Search for the cell housing the specified text and yield its (X, Y) center coordinate. 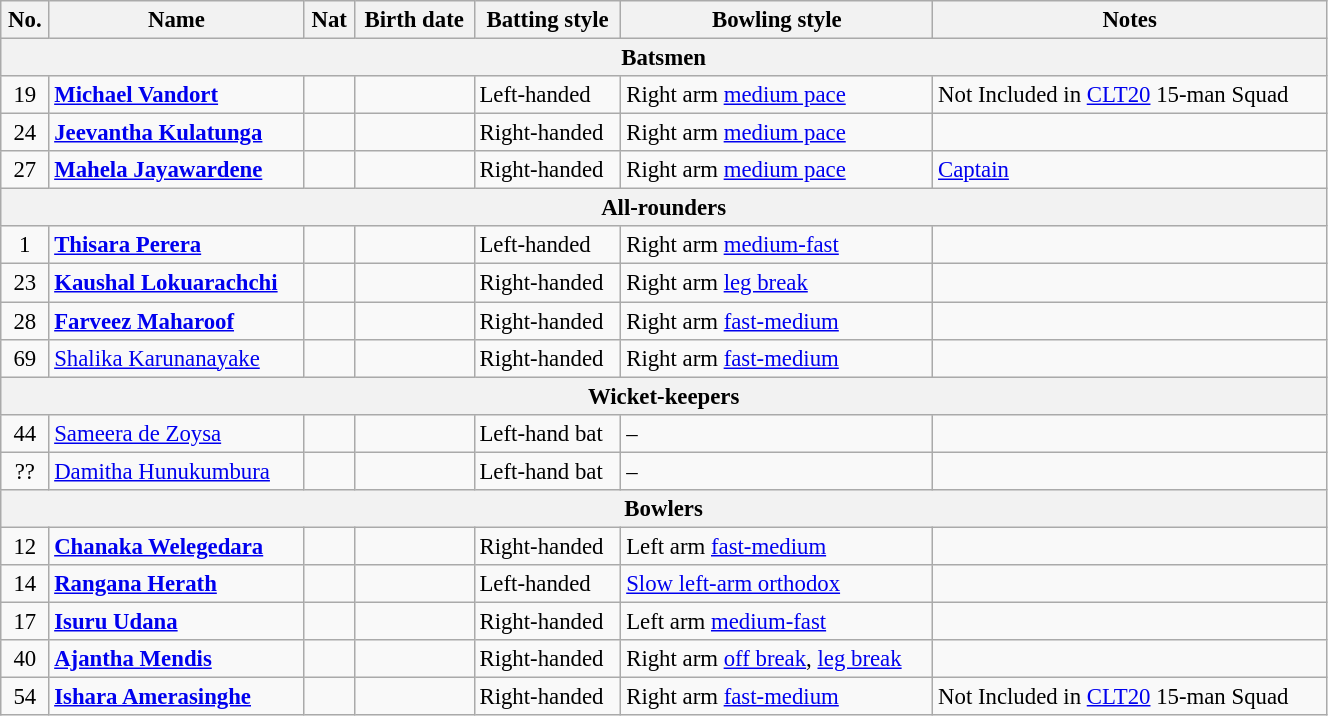
Thisara Perera (176, 245)
Ajantha Mendis (176, 659)
Nat (329, 20)
24 (25, 133)
Bowling style (777, 20)
Michael Vandort (176, 95)
Kaushal Lokuarachchi (176, 283)
Farveez Maharoof (176, 321)
Shalika Karunanayake (176, 358)
Name (176, 20)
Isuru Udana (176, 621)
23 (25, 283)
Bowlers (664, 509)
27 (25, 170)
Ishara Amerasinghe (176, 697)
All-rounders (664, 208)
Right arm leg break (777, 283)
No. (25, 20)
Slow left-arm orthodox (777, 584)
Rangana Herath (176, 584)
Damitha Hunukumbura (176, 471)
Sameera de Zoysa (176, 433)
?? (25, 471)
Left arm fast-medium (777, 546)
54 (25, 697)
14 (25, 584)
19 (25, 95)
Captain (1130, 170)
Batsmen (664, 58)
Chanaka Welegedara (176, 546)
Wicket-keepers (664, 396)
17 (25, 621)
Mahela Jayawardene (176, 170)
Right arm medium-fast (777, 245)
Left arm medium-fast (777, 621)
Birth date (414, 20)
40 (25, 659)
Right arm off break, leg break (777, 659)
12 (25, 546)
Batting style (548, 20)
Notes (1130, 20)
44 (25, 433)
69 (25, 358)
Jeevantha Kulatunga (176, 133)
28 (25, 321)
1 (25, 245)
